Determine the [x, y] coordinate at the center of the cell enclosing the given text.  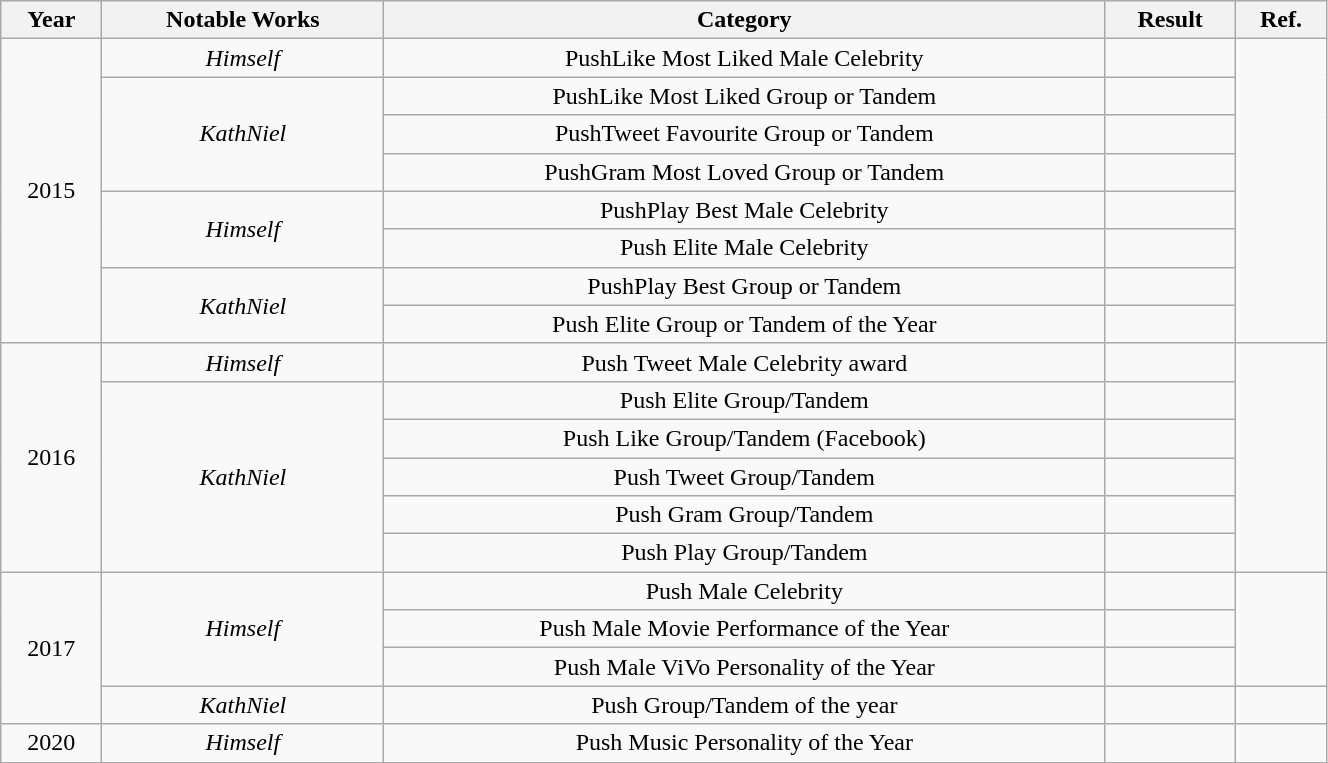
Push Music Personality of the Year [744, 743]
PushLike Most Liked Male Celebrity [744, 58]
Push Gram Group/Tandem [744, 515]
PushGram Most Loved Group or Tandem [744, 172]
Ref. [1282, 20]
Result [1170, 20]
PushPlay Best Male Celebrity [744, 210]
Push Elite Group or Tandem of the Year [744, 324]
2016 [52, 457]
Push Tweet Male Celebrity award [744, 362]
Push Elite Group/Tandem [744, 400]
Category [744, 20]
Push Elite Male Celebrity [744, 248]
Year [52, 20]
Push Play Group/Tandem [744, 553]
2020 [52, 743]
Push Group/Tandem of the year [744, 705]
PushPlay Best Group or Tandem [744, 286]
Push Male Celebrity [744, 591]
Push Tweet Group/Tandem [744, 477]
PushTweet Favourite Group or Tandem [744, 134]
PushLike Most Liked Group or Tandem [744, 96]
Push Male ViVo Personality of the Year [744, 667]
Notable Works [243, 20]
Push Male Movie Performance of the Year [744, 629]
2015 [52, 191]
2017 [52, 648]
Push Like Group/Tandem (Facebook) [744, 438]
